Output the [X, Y] coordinate of the center of the cell containing the given text.  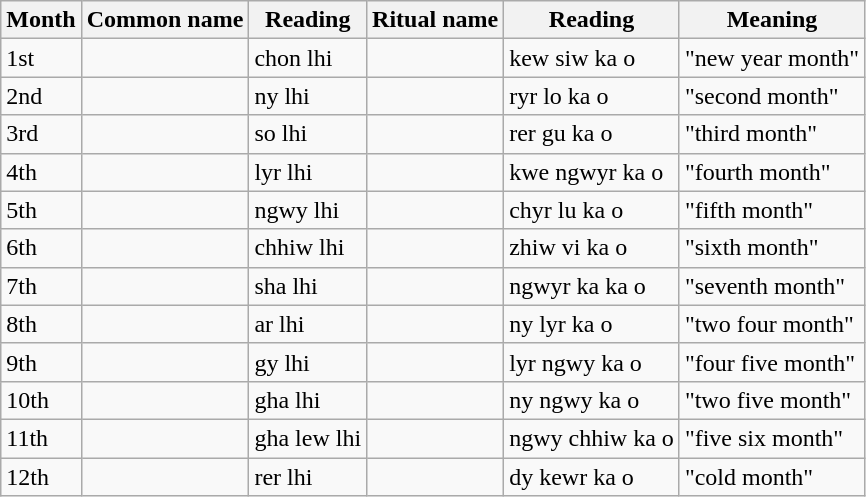
10th [41, 400]
"third month" [772, 134]
"five six month" [772, 438]
"cold month" [772, 477]
zhiw vi ka o [592, 248]
ny lhi [308, 96]
9th [41, 362]
"two four month" [772, 324]
ny ngwy ka o [592, 400]
1st [41, 58]
ngwy lhi [308, 210]
4th [41, 172]
lyr ngwy ka o [592, 362]
7th [41, 286]
ngwyr ka ka o [592, 286]
ngwy chhiw ka o [592, 438]
ryr lo ka o [592, 96]
gy lhi [308, 362]
Ritual name [436, 20]
12th [41, 477]
chyr lu ka o [592, 210]
11th [41, 438]
gha lew lhi [308, 438]
chon lhi [308, 58]
ar lhi [308, 324]
6th [41, 248]
"two five month" [772, 400]
ny lyr ka o [592, 324]
"sixth month" [772, 248]
"four five month" [772, 362]
2nd [41, 96]
Month [41, 20]
gha lhi [308, 400]
"fifth month" [772, 210]
lyr lhi [308, 172]
so lhi [308, 134]
"seventh month" [772, 286]
rer lhi [308, 477]
rer gu ka o [592, 134]
8th [41, 324]
Common name [165, 20]
3rd [41, 134]
kew siw ka o [592, 58]
"new year month" [772, 58]
dy kewr ka o [592, 477]
sha lhi [308, 286]
kwe ngwyr ka o [592, 172]
Meaning [772, 20]
"fourth month" [772, 172]
"second month" [772, 96]
5th [41, 210]
chhiw lhi [308, 248]
